From the cell containing the given text, extract its center point as [X, Y] coordinate. 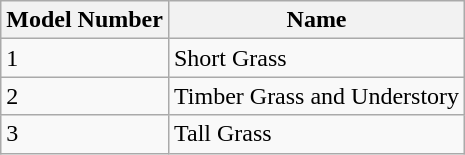
2 [85, 96]
Short Grass [316, 58]
Name [316, 20]
Model Number [85, 20]
Timber Grass and Understory [316, 96]
1 [85, 58]
Tall Grass [316, 134]
3 [85, 134]
